Determine the [x, y] coordinate at the center of the cell enclosing the given text.  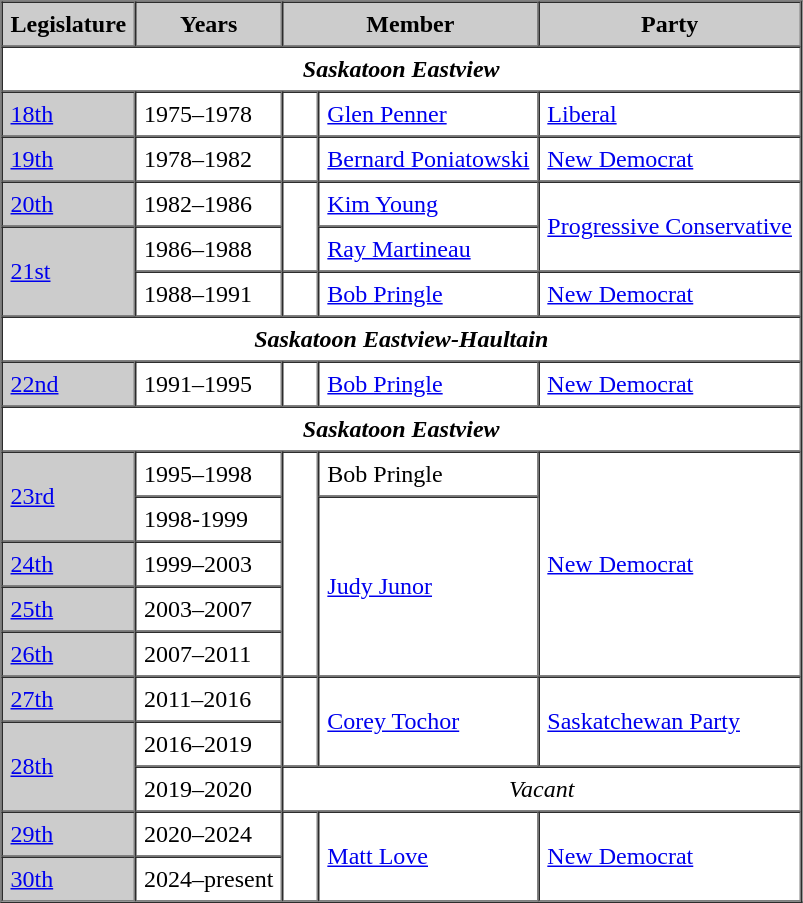
26th [69, 654]
1978–1982 [208, 158]
22nd [69, 384]
23rd [69, 497]
Vacant [542, 788]
Liberal [670, 114]
Glen Penner [428, 114]
2019–2020 [208, 788]
Bernard Poniatowski [428, 158]
2011–2016 [208, 698]
1999–2003 [208, 564]
Judy Junor [428, 586]
2007–2011 [208, 654]
21st [69, 271]
2016–2019 [208, 744]
Member [410, 24]
1998-1999 [208, 518]
Corey Tochor [428, 721]
Saskatoon Eastview-Haultain [402, 338]
20th [69, 204]
29th [69, 834]
Saskatchewan Party [670, 721]
Legislature [69, 24]
2003–2007 [208, 608]
Years [208, 24]
Party [670, 24]
19th [69, 158]
Kim Young [428, 204]
28th [69, 767]
18th [69, 114]
30th [69, 878]
Matt Love [428, 857]
2020–2024 [208, 834]
1991–1995 [208, 384]
Ray Martineau [428, 248]
27th [69, 698]
2024–present [208, 878]
1982–1986 [208, 204]
1988–1991 [208, 294]
1986–1988 [208, 248]
1995–1998 [208, 474]
25th [69, 608]
1975–1978 [208, 114]
Progressive Conservative [670, 227]
24th [69, 564]
